From the cell containing the given text, extract its center point as (x, y) coordinate. 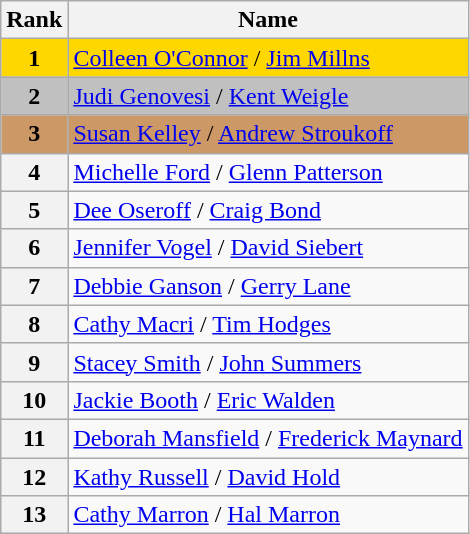
Judi Genovesi / Kent Weigle (268, 96)
11 (34, 438)
Jackie Booth / Eric Walden (268, 400)
6 (34, 248)
Deborah Mansfield / Frederick Maynard (268, 438)
10 (34, 400)
13 (34, 515)
7 (34, 286)
Susan Kelley / Andrew Stroukoff (268, 134)
Rank (34, 20)
Debbie Ganson / Gerry Lane (268, 286)
Stacey Smith / John Summers (268, 362)
9 (34, 362)
Kathy Russell / David Hold (268, 477)
Cathy Marron / Hal Marron (268, 515)
12 (34, 477)
8 (34, 324)
1 (34, 58)
5 (34, 210)
Jennifer Vogel / David Siebert (268, 248)
Colleen O'Connor / Jim Millns (268, 58)
Cathy Macri / Tim Hodges (268, 324)
3 (34, 134)
Dee Oseroff / Craig Bond (268, 210)
4 (34, 172)
Name (268, 20)
Michelle Ford / Glenn Patterson (268, 172)
2 (34, 96)
